Return the (X, Y) coordinate for the center point of the cell that contains the specified text.  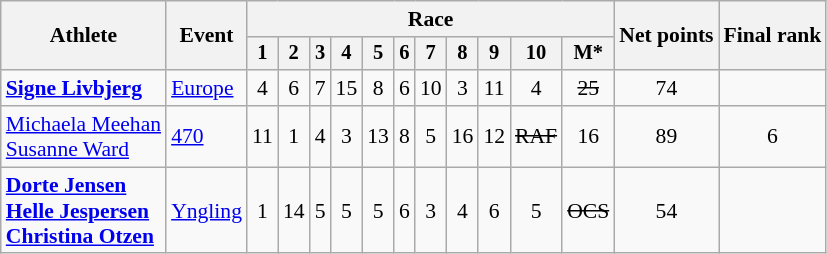
Athlete (84, 36)
9 (494, 54)
Event (206, 36)
Net points (666, 36)
74 (666, 88)
Dorte JensenHelle JespersenChristina Otzen (84, 210)
OCS (588, 210)
15 (347, 88)
54 (666, 210)
2 (294, 54)
Michaela MeehanSusanne Ward (84, 136)
Race (430, 19)
Yngling (206, 210)
12 (494, 136)
13 (378, 136)
470 (206, 136)
Signe Livbjerg (84, 88)
RAF (536, 136)
89 (666, 136)
25 (588, 88)
14 (294, 210)
Final rank (773, 36)
Europe (206, 88)
M* (588, 54)
